Return the [X, Y] coordinate for the center point of the cell that contains the specified text.  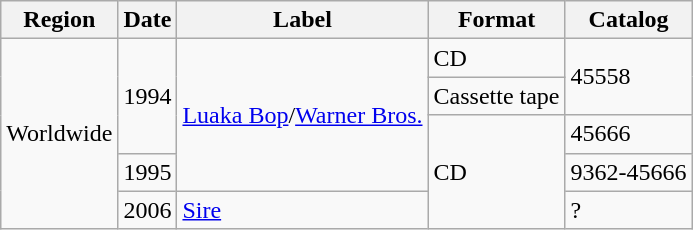
Sire [302, 210]
Date [148, 20]
9362-45666 [628, 172]
Catalog [628, 20]
Luaka Bop/Warner Bros. [302, 115]
Format [496, 20]
1995 [148, 172]
Worldwide [60, 134]
45666 [628, 134]
Region [60, 20]
1994 [148, 96]
2006 [148, 210]
Cassette tape [496, 96]
? [628, 210]
Label [302, 20]
45558 [628, 77]
